Search for the cell housing the specified text and yield its (X, Y) center coordinate. 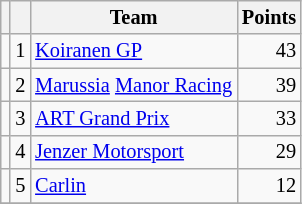
Jenzer Motorsport (134, 152)
4 (20, 152)
Koiranen GP (134, 51)
Team (134, 17)
29 (269, 152)
Points (269, 17)
43 (269, 51)
12 (269, 186)
3 (20, 118)
Carlin (134, 186)
39 (269, 85)
5 (20, 186)
ART Grand Prix (134, 118)
33 (269, 118)
2 (20, 85)
1 (20, 51)
Marussia Manor Racing (134, 85)
